Find where the given text appears and provide that cell's center as [x, y] coordinate. 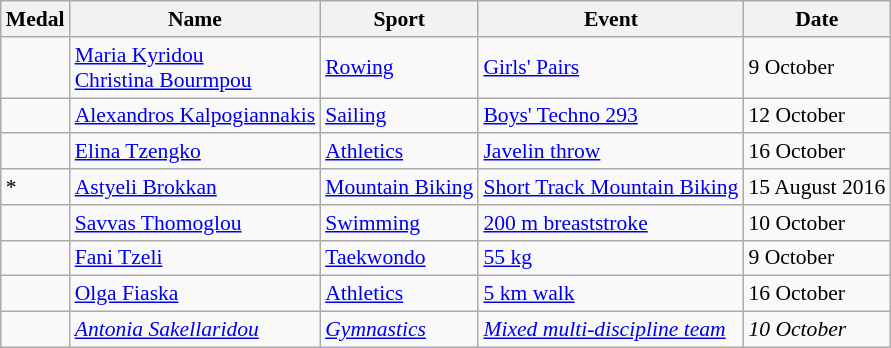
12 October [816, 116]
Gymnastics [399, 330]
55 kg [610, 258]
Olga Fiaska [196, 294]
200 m breaststroke [610, 223]
Alexandros Kalpogiannakis [196, 116]
* [36, 187]
Medal [36, 19]
Swimming [399, 223]
15 August 2016 [816, 187]
Girls' Pairs [610, 68]
Astyeli Brokkan [196, 187]
Fani Tzeli [196, 258]
Antonia Sakellaridou [196, 330]
5 km walk [610, 294]
Sailing [399, 116]
Event [610, 19]
Taekwondo [399, 258]
Javelin throw [610, 152]
Mountain Biking [399, 187]
Savvas Thomoglou [196, 223]
Elina Tzengko [196, 152]
Short Track Mountain Biking [610, 187]
Name [196, 19]
Rowing [399, 68]
Date [816, 19]
Boys' Techno 293 [610, 116]
Mixed multi-discipline team [610, 330]
Maria KyridouChristina Bourmpou [196, 68]
Sport [399, 19]
